Find where the given text appears and provide that cell's center as [x, y] coordinate. 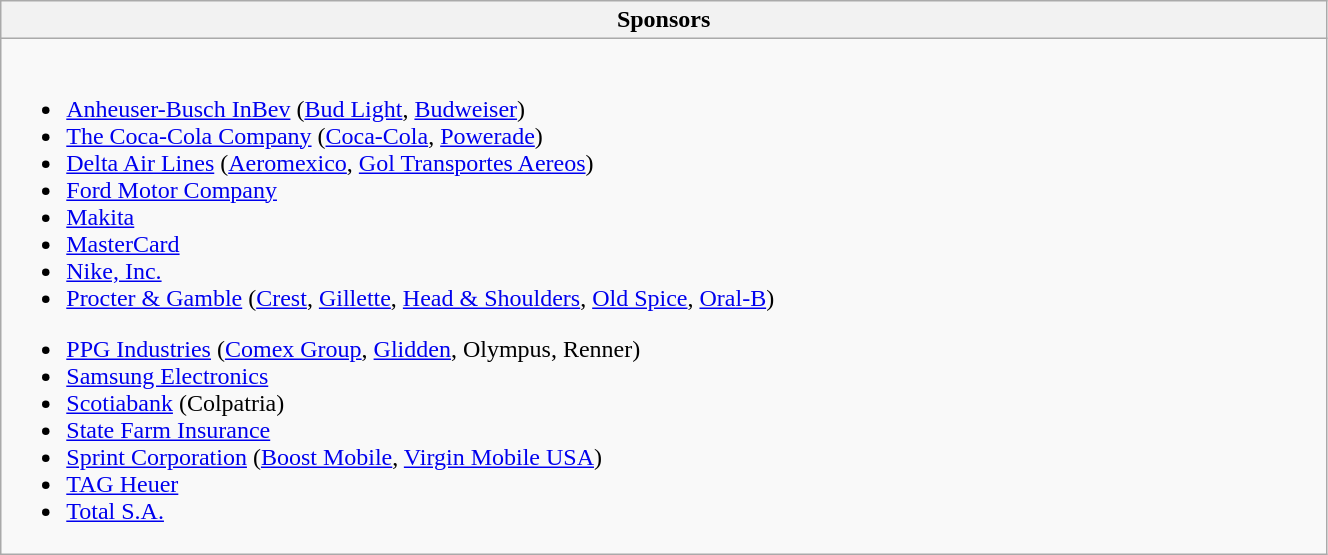
Sponsors [664, 20]
